For the text-containing cell, return its midpoint in [X, Y] coordinate format. 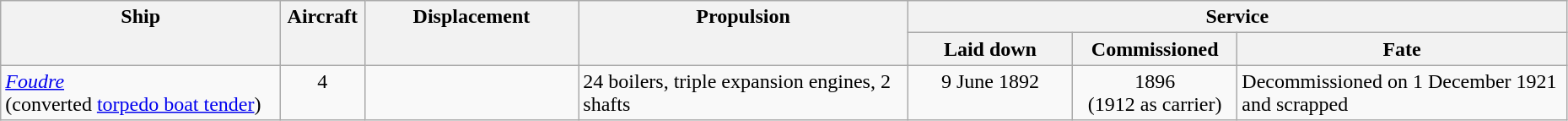
Displacement [471, 33]
9 June 1892 [990, 93]
Service [1237, 17]
Aircraft [322, 33]
Commissioned [1156, 49]
Laid down [990, 49]
24 boilers, triple expansion engines, 2 shafts [743, 93]
Propulsion [743, 33]
Ship [141, 33]
Decommissioned on 1 December 1921 and scrapped [1402, 93]
1896(1912 as carrier) [1156, 93]
Foudre(converted torpedo boat tender) [141, 93]
Fate [1402, 49]
4 [322, 93]
